Capture the cell that displays the provided text and extract its (x, y) central coordinate. 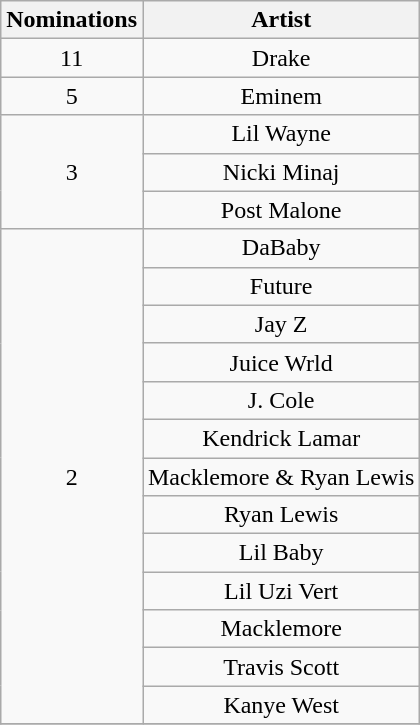
3 (72, 172)
Macklemore & Ryan Lewis (280, 477)
Lil Uzi Vert (280, 591)
Kanye West (280, 705)
Artist (280, 20)
5 (72, 96)
Travis Scott (280, 667)
Nicki Minaj (280, 172)
Drake (280, 58)
Kendrick Lamar (280, 438)
Future (280, 286)
Nominations (72, 20)
Ryan Lewis (280, 515)
11 (72, 58)
Lil Baby (280, 553)
Lil Wayne (280, 134)
Macklemore (280, 629)
Jay Z (280, 324)
J. Cole (280, 400)
Juice Wrld (280, 362)
DaBaby (280, 248)
Post Malone (280, 210)
2 (72, 476)
Eminem (280, 96)
